Search for the cell housing the specified text and yield its [X, Y] center coordinate. 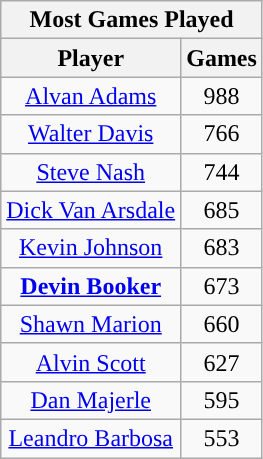
627 [222, 362]
Alvan Adams [91, 96]
744 [222, 172]
685 [222, 210]
Dan Majerle [91, 400]
673 [222, 286]
595 [222, 400]
Shawn Marion [91, 324]
Steve Nash [91, 172]
766 [222, 134]
988 [222, 96]
Dick Van Arsdale [91, 210]
Alvin Scott [91, 362]
Most Games Played [132, 20]
Leandro Barbosa [91, 438]
Games [222, 58]
553 [222, 438]
Kevin Johnson [91, 248]
Devin Booker [91, 286]
Walter Davis [91, 134]
683 [222, 248]
Player [91, 58]
660 [222, 324]
